Scan for the cell matching the given text and deliver its [X, Y] coordinate at center. 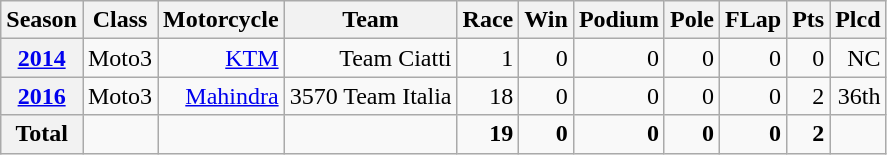
NC [858, 58]
2016 [42, 96]
19 [488, 134]
1 [488, 58]
Class [120, 20]
Win [546, 20]
Total [42, 134]
Season [42, 20]
Team Ciatti [370, 58]
Plcd [858, 20]
3570 Team Italia [370, 96]
Mahindra [222, 96]
Race [488, 20]
KTM [222, 58]
FLap [754, 20]
Team [370, 20]
Pole [692, 20]
Pts [808, 20]
Podium [618, 20]
36th [858, 96]
Motorcycle [222, 20]
18 [488, 96]
2014 [42, 58]
